Locate the cell with the specified text and output its [x, y] center coordinate. 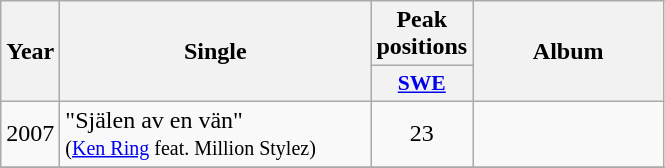
Peak positions [422, 34]
Album [568, 52]
2007 [30, 134]
Year [30, 52]
SWE [422, 84]
Single [216, 52]
"Själen av en vän" (Ken Ring feat. Million Stylez) [216, 134]
23 [422, 134]
